Scan for the cell matching the given text and deliver its [X, Y] coordinate at center. 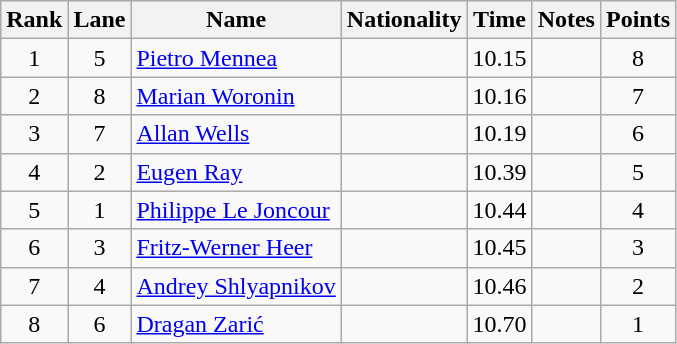
10.44 [500, 210]
10.15 [500, 58]
10.45 [500, 248]
10.19 [500, 134]
10.39 [500, 172]
Eugen Ray [236, 172]
10.46 [500, 286]
Andrey Shlyapnikov [236, 286]
Notes [566, 20]
Dragan Zarić [236, 324]
Points [638, 20]
Lane [100, 20]
Allan Wells [236, 134]
Time [500, 20]
Pietro Mennea [236, 58]
Fritz-Werner Heer [236, 248]
Nationality [404, 20]
Philippe Le Joncour [236, 210]
Name [236, 20]
Marian Woronin [236, 96]
10.70 [500, 324]
Rank [34, 20]
10.16 [500, 96]
